Locate the cell with the specified text and output its (x, y) center coordinate. 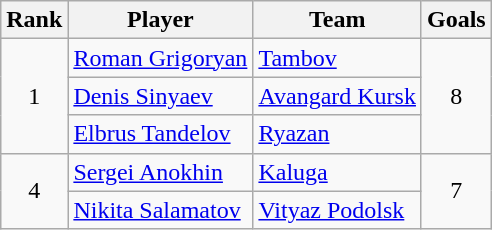
Vityaz Podolsk (338, 210)
Goals (456, 20)
Avangard Kursk (338, 96)
Kaluga (338, 172)
Rank (34, 20)
8 (456, 96)
Sergei Anokhin (160, 172)
Denis Sinyaev (160, 96)
Roman Grigoryan (160, 58)
1 (34, 96)
Team (338, 20)
7 (456, 191)
Tambov (338, 58)
Elbrus Tandelov (160, 134)
4 (34, 191)
Nikita Salamatov (160, 210)
Player (160, 20)
Ryazan (338, 134)
